Identify which cell holds the provided text, then report its (X, Y) central coordinate. 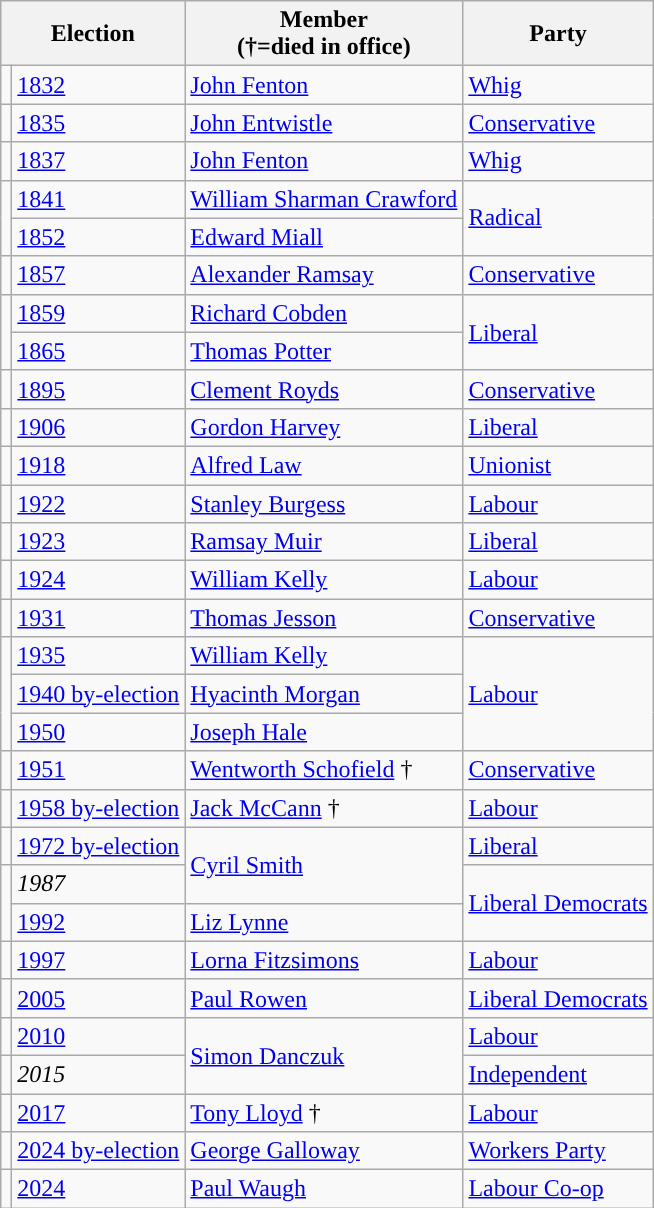
Tony Lloyd † (324, 1113)
George Galloway (324, 1151)
Wentworth Schofield † (324, 770)
2017 (98, 1113)
Joseph Hale (324, 732)
1906 (98, 427)
1857 (98, 275)
1923 (98, 542)
Paul Waugh (324, 1189)
Clement Royds (324, 389)
1940 by-election (98, 694)
2005 (98, 998)
Radical (558, 218)
Party (558, 34)
Simon Danczuk (324, 1055)
1987 (98, 884)
Liz Lynne (324, 922)
1958 by-election (98, 808)
Alexander Ramsay (324, 275)
1922 (98, 503)
Edward Miall (324, 237)
1918 (98, 465)
1895 (98, 389)
1841 (98, 199)
Paul Rowen (324, 998)
Lorna Fitzsimons (324, 960)
1951 (98, 770)
1865 (98, 351)
Unionist (558, 465)
Alfred Law (324, 465)
Hyacinth Morgan (324, 694)
1852 (98, 237)
Ramsay Muir (324, 542)
2024 by-election (98, 1151)
1832 (98, 85)
Stanley Burgess (324, 503)
Independent (558, 1074)
2015 (98, 1074)
Thomas Potter (324, 351)
Election (93, 34)
1992 (98, 922)
Jack McCann † (324, 808)
1950 (98, 732)
Member(†=died in office) (324, 34)
1924 (98, 580)
1972 by-election (98, 846)
Labour Co-op (558, 1189)
John Entwistle (324, 123)
Richard Cobden (324, 313)
Workers Party (558, 1151)
1859 (98, 313)
1837 (98, 161)
Gordon Harvey (324, 427)
Cyril Smith (324, 865)
1835 (98, 123)
Thomas Jesson (324, 618)
1997 (98, 960)
2024 (98, 1189)
2010 (98, 1036)
William Sharman Crawford (324, 199)
1935 (98, 656)
1931 (98, 618)
